Detect which cell encompasses the target text, then output its [X, Y] center coordinate. 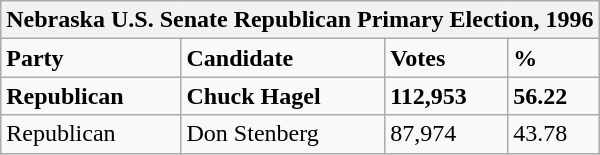
Nebraska U.S. Senate Republican Primary Election, 1996 [300, 20]
Votes [446, 58]
Don Stenberg [283, 134]
Chuck Hagel [283, 96]
112,953 [446, 96]
56.22 [554, 96]
Party [91, 58]
% [554, 58]
87,974 [446, 134]
43.78 [554, 134]
Candidate [283, 58]
